Search for the cell housing the specified text and yield its [x, y] center coordinate. 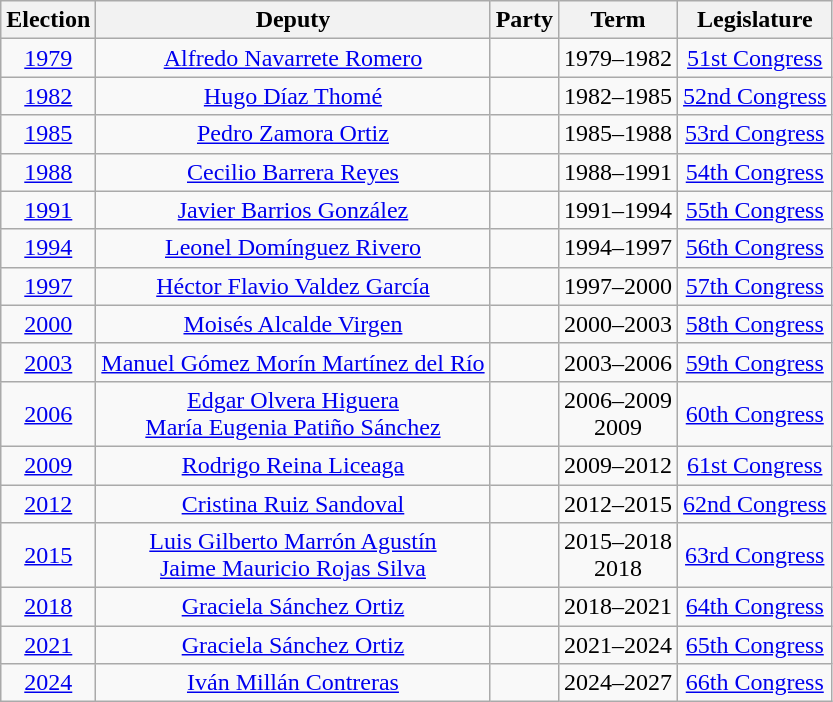
1994 [48, 248]
57th Congress [755, 286]
Iván Millán Contreras [293, 683]
1997 [48, 286]
1985–1988 [618, 134]
Moisés Alcalde Virgen [293, 324]
1982 [48, 96]
Hugo Díaz Thomé [293, 96]
54th Congress [755, 172]
Héctor Flavio Valdez García [293, 286]
65th Congress [755, 645]
Luis Gilberto Marrón AgustínJaime Mauricio Rojas Silva [293, 556]
58th Congress [755, 324]
61st Congress [755, 465]
62nd Congress [755, 503]
1982–1985 [618, 96]
2003–2006 [618, 362]
Alfredo Navarrete Romero [293, 58]
2000 [48, 324]
1985 [48, 134]
1994–1997 [618, 248]
66th Congress [755, 683]
Election [48, 20]
2015–20182018 [618, 556]
1997–2000 [618, 286]
53rd Congress [755, 134]
1988 [48, 172]
Cristina Ruiz Sandoval [293, 503]
2006–20092009 [618, 414]
Deputy [293, 20]
Party [524, 20]
2012–2015 [618, 503]
2024–2027 [618, 683]
1991 [48, 210]
2012 [48, 503]
1979–1982 [618, 58]
2021–2024 [618, 645]
63rd Congress [755, 556]
Cecilio Barrera Reyes [293, 172]
Legislature [755, 20]
2018 [48, 607]
Leonel Domínguez Rivero [293, 248]
2018–2021 [618, 607]
Term [618, 20]
2021 [48, 645]
2006 [48, 414]
2009 [48, 465]
1988–1991 [618, 172]
56th Congress [755, 248]
60th Congress [755, 414]
1991–1994 [618, 210]
2009–2012 [618, 465]
1979 [48, 58]
2015 [48, 556]
2000–2003 [618, 324]
55th Congress [755, 210]
Edgar Olvera HigueraMaría Eugenia Patiño Sánchez [293, 414]
Rodrigo Reina Liceaga [293, 465]
59th Congress [755, 362]
64th Congress [755, 607]
51st Congress [755, 58]
Pedro Zamora Ortiz [293, 134]
Manuel Gómez Morín Martínez del Río [293, 362]
Javier Barrios González [293, 210]
52nd Congress [755, 96]
2003 [48, 362]
2024 [48, 683]
